Provide the (X, Y) coordinate of the cell's center where the given text is located.  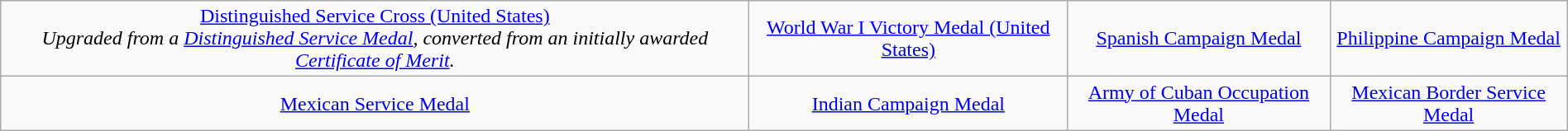
Army of Cuban Occupation Medal (1199, 104)
Spanish Campaign Medal (1199, 39)
Distinguished Service Cross (United States)Upgraded from a Distinguished Service Medal, converted from an initially awarded Certificate of Merit. (375, 39)
World War I Victory Medal (United States) (908, 39)
Philippine Campaign Medal (1449, 39)
Indian Campaign Medal (908, 104)
Mexican Service Medal (375, 104)
Mexican Border Service Medal (1449, 104)
